For the text-containing cell, return its midpoint in (x, y) coordinate format. 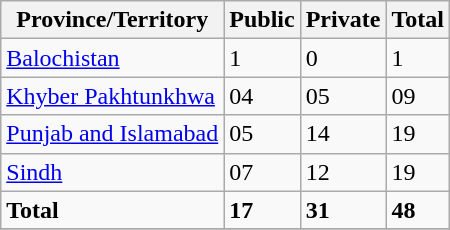
Sindh (112, 172)
0 (343, 58)
07 (262, 172)
Khyber Pakhtunkhwa (112, 96)
Punjab and Islamabad (112, 134)
48 (418, 210)
Balochistan (112, 58)
12 (343, 172)
Public (262, 20)
17 (262, 210)
Private (343, 20)
04 (262, 96)
14 (343, 134)
Province/Territory (112, 20)
09 (418, 96)
31 (343, 210)
